Extract the (x, y) coordinate from the center of the cell holding the provided text.  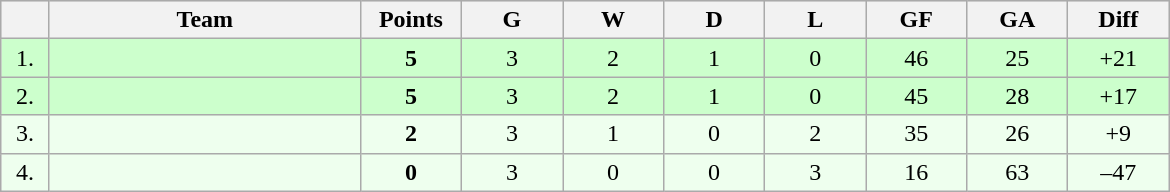
35 (916, 134)
3. (26, 134)
D (714, 20)
+21 (1118, 58)
4. (26, 172)
2. (26, 96)
G (512, 20)
28 (1018, 96)
1. (26, 58)
+17 (1118, 96)
45 (916, 96)
–47 (1118, 172)
+9 (1118, 134)
Team (204, 20)
63 (1018, 172)
26 (1018, 134)
GA (1018, 20)
Diff (1118, 20)
25 (1018, 58)
46 (916, 58)
Points (410, 20)
L (816, 20)
GF (916, 20)
16 (916, 172)
W (612, 20)
